Output the (X, Y) coordinate of the center of the cell containing the given text.  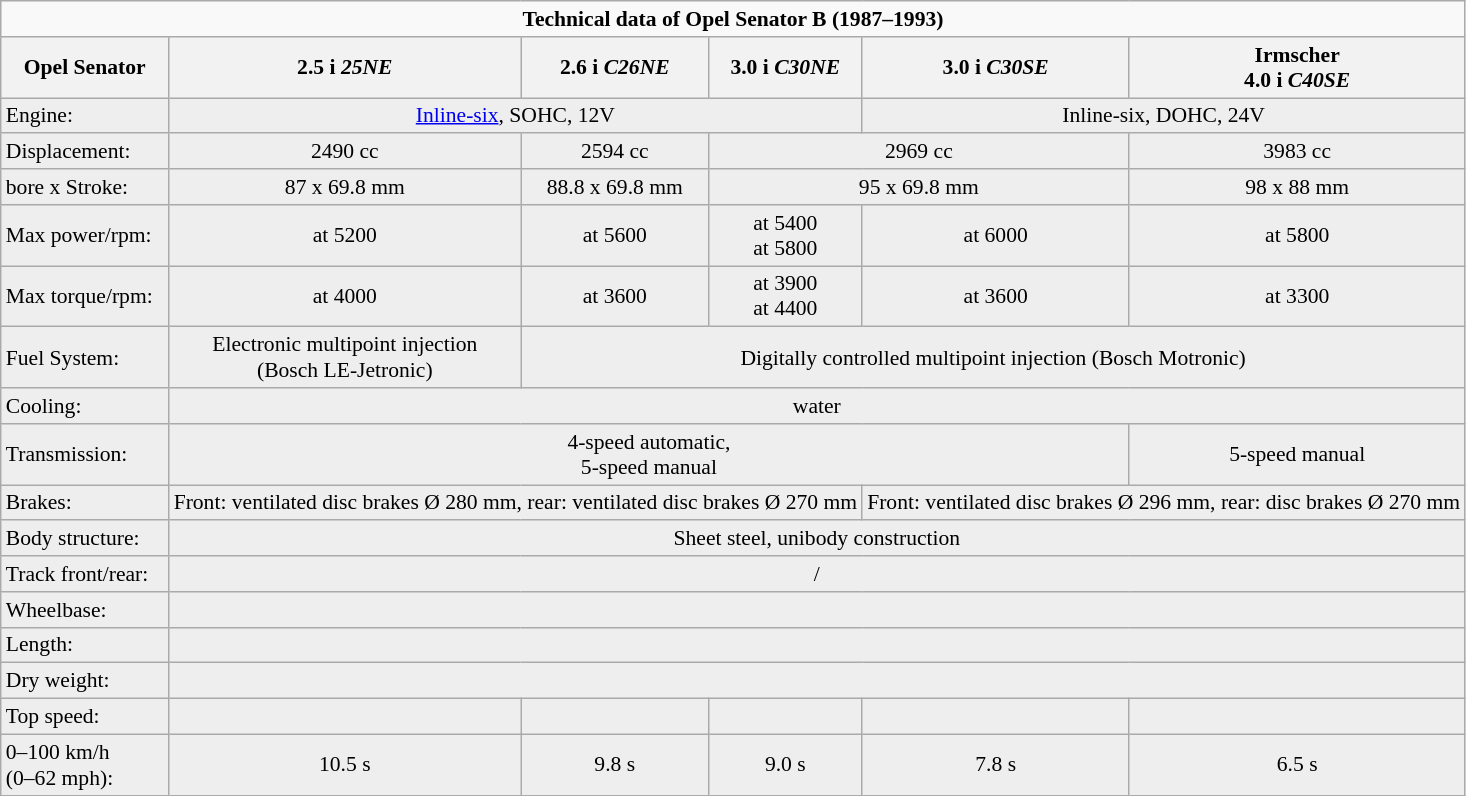
Length: (85, 645)
3983 cc (1297, 152)
0–100 km/h(0–62 mph): (85, 764)
Wheelbase: (85, 610)
2.6 i C26NE (614, 68)
water (818, 406)
Front: ventilated disc brakes Ø 280 mm, rear: ventilated disc brakes Ø 270 mm (516, 503)
98 x 88 mm (1297, 187)
bore x Stroke: (85, 187)
9.0 s (785, 764)
Dry weight: (85, 681)
at 5800 (1297, 236)
87 x 69.8 mm (345, 187)
at 4000 (345, 296)
at 3300 (1297, 296)
Track front/rear: (85, 574)
Displacement: (85, 152)
Sheet steel, unibody construction (818, 539)
Technical data of Opel Senator B (1987–1993) (733, 19)
5-speed manual (1297, 454)
at 3900 at 4400 (785, 296)
Irmscher4.0 i C40SE (1297, 68)
3.0 i C30NE (785, 68)
at 5400 at 5800 (785, 236)
Cooling: (85, 406)
at 6000 (996, 236)
Digitally controlled multipoint injection (Bosch Motronic) (993, 358)
Engine: (85, 116)
Top speed: (85, 717)
Electronic multipoint injection(Bosch LE-Jetronic) (345, 358)
6.5 s (1297, 764)
Opel Senator (85, 68)
Inline-six, DOHC, 24V (1164, 116)
2594 cc (614, 152)
Fuel System: (85, 358)
3.0 i C30SE (996, 68)
/ (818, 574)
Transmission: (85, 454)
Inline-six, SOHC, 12V (516, 116)
at 5200 (345, 236)
2490 cc (345, 152)
4-speed automatic, 5-speed manual (650, 454)
at 5600 (614, 236)
9.8 s (614, 764)
95 x 69.8 mm (918, 187)
Max torque/rpm: (85, 296)
2.5 i 25NE (345, 68)
Body structure: (85, 539)
10.5 s (345, 764)
Front: ventilated disc brakes Ø 296 mm, rear: disc brakes Ø 270 mm (1164, 503)
88.8 x 69.8 mm (614, 187)
Max power/rpm: (85, 236)
Brakes: (85, 503)
2969 cc (918, 152)
7.8 s (996, 764)
